Return [x, y] of the center of cell containing provided text 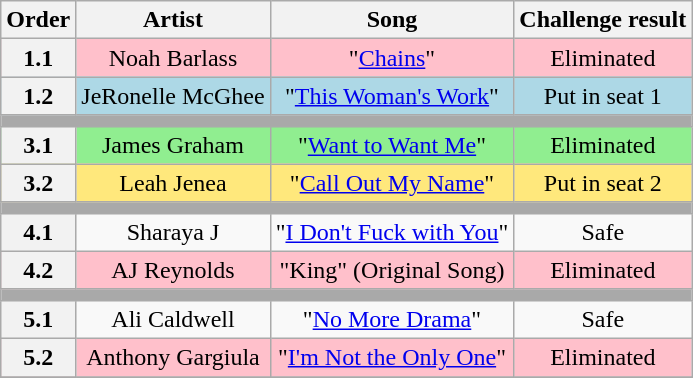
Order [38, 20]
4.2 [38, 270]
Leah Jenea [173, 183]
Artist [173, 20]
Ali Caldwell [173, 319]
5.1 [38, 319]
Song [392, 20]
"Want to Want Me" [392, 145]
James Graham [173, 145]
5.2 [38, 357]
1.1 [38, 58]
3.2 [38, 183]
"This Woman's Work" [392, 96]
JeRonelle McGhee [173, 96]
"I'm Not the Only One" [392, 357]
4.1 [38, 232]
"Chains" [392, 58]
Anthony Gargiula [173, 357]
3.1 [38, 145]
"King" (Original Song) [392, 270]
AJ Reynolds [173, 270]
Noah Barlass [173, 58]
1.2 [38, 96]
Sharaya J [173, 232]
"Call Out My Name" [392, 183]
Put in seat 1 [603, 96]
"I Don't Fuck with You" [392, 232]
Put in seat 2 [603, 183]
Challenge result [603, 20]
"No More Drama" [392, 319]
